Determine the [X, Y] coordinate at the center of the cell enclosing the given text.  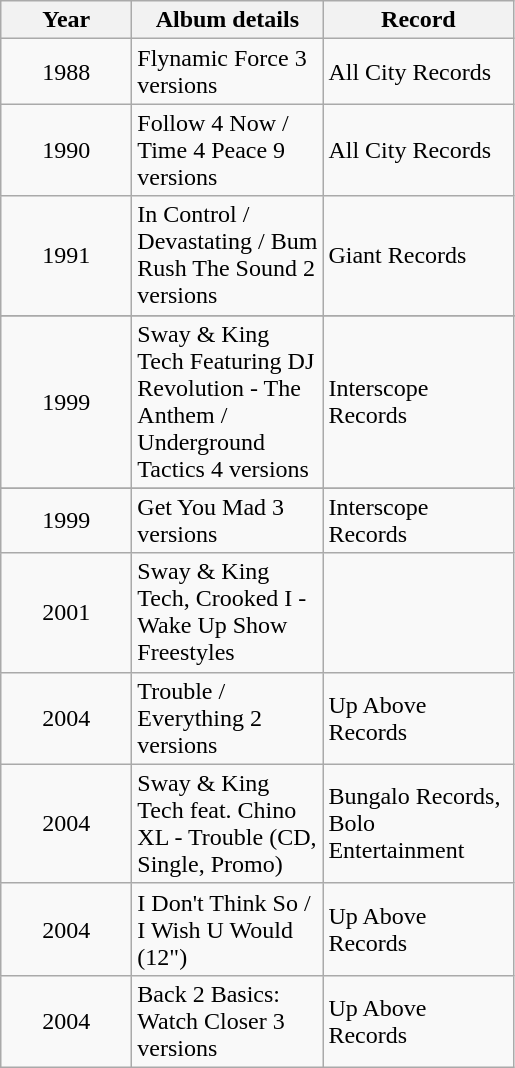
Back 2 Basics: Watch Closer 3 versions [228, 1021]
Sway & King Tech, Crooked I - Wake Up Show Freestyles [228, 612]
In Control / Devastating / Bum Rush The Sound 2 versions [228, 256]
Album details [228, 20]
Sway & King Tech feat. Chino XL - Trouble (CD, Single, Promo) [228, 824]
Giant Records [418, 256]
Trouble / Everything 2 versions [228, 718]
Get You Mad 3 versions [228, 520]
2001 [66, 612]
Record [418, 20]
Flynamic Force 3 versions [228, 72]
I Don't Think So / I Wish U Would (12") [228, 929]
Follow 4 Now / Time 4 Peace 9 versions [228, 150]
1988 [66, 72]
1991 [66, 256]
1990 [66, 150]
Sway & King Tech Featuring DJ Revolution - The Anthem / Underground Tactics 4 versions [228, 402]
Bungalo Records, Bolo Entertainment [418, 824]
Year [66, 20]
